Output the [x, y] coordinate of the center of the cell containing the given text.  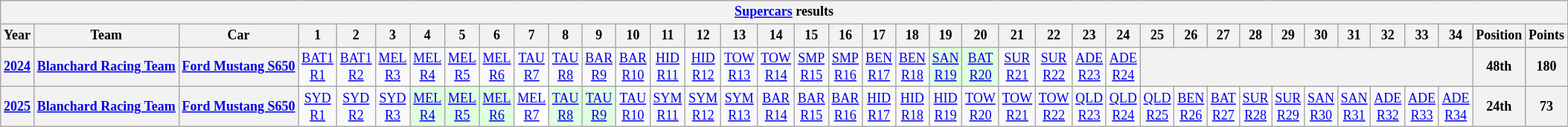
32 [1388, 36]
BARR15 [811, 107]
SYDR2 [356, 107]
12 [703, 36]
QLDR25 [1157, 107]
ADER33 [1422, 107]
SURR21 [1017, 67]
SYDR1 [318, 107]
Team [106, 36]
HIDR17 [880, 107]
20 [981, 36]
BENR26 [1191, 107]
SANR30 [1322, 107]
1 [318, 36]
ADER23 [1089, 67]
SMPR15 [811, 67]
16 [845, 36]
SURR29 [1288, 107]
73 [1546, 107]
BARR9 [599, 67]
TOWR14 [775, 67]
TAUR7 [531, 67]
Position [1499, 36]
HIDR18 [912, 107]
19 [945, 36]
3 [393, 36]
QLDR24 [1123, 107]
BAT1R2 [356, 67]
ADER32 [1388, 107]
TAUR10 [633, 107]
26 [1191, 36]
QLDR23 [1089, 107]
HIDR19 [945, 107]
SYMR11 [668, 107]
21 [1017, 36]
SYMR12 [703, 107]
25 [1157, 36]
14 [775, 36]
5 [463, 36]
31 [1354, 36]
8 [566, 36]
9 [599, 36]
ADER34 [1456, 107]
24th [1499, 107]
Year [18, 36]
SMPR16 [845, 67]
BARR16 [845, 107]
TOWR13 [740, 67]
28 [1255, 36]
SYMR13 [740, 107]
SYDR3 [393, 107]
2025 [18, 107]
ADER24 [1123, 67]
15 [811, 36]
Points [1546, 36]
17 [880, 36]
SANR31 [1354, 107]
27 [1223, 36]
2024 [18, 67]
BENR17 [880, 67]
HIDR12 [703, 67]
2 [356, 36]
10 [633, 36]
SURR22 [1054, 67]
24 [1123, 36]
MELR3 [393, 67]
SANR19 [945, 67]
4 [427, 36]
TOWR21 [1017, 107]
BATR20 [981, 67]
TOWR22 [1054, 107]
33 [1422, 36]
180 [1546, 67]
SURR28 [1255, 107]
Car [238, 36]
13 [740, 36]
18 [912, 36]
BENR18 [912, 67]
BARR14 [775, 107]
TOWR20 [981, 107]
7 [531, 36]
22 [1054, 36]
HIDR11 [668, 67]
6 [497, 36]
23 [1089, 36]
BATR27 [1223, 107]
48th [1499, 67]
BAT1R1 [318, 67]
Supercars results [784, 12]
BARR10 [633, 67]
MELR7 [531, 107]
TAUR9 [599, 107]
34 [1456, 36]
30 [1322, 36]
29 [1288, 36]
11 [668, 36]
